Determine the (X, Y) coordinate at the center of the cell enclosing the given text.  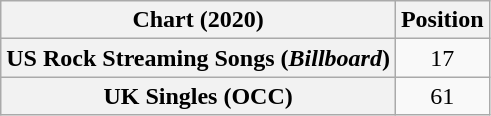
US Rock Streaming Songs (Billboard) (198, 58)
Position (442, 20)
17 (442, 58)
61 (442, 96)
Chart (2020) (198, 20)
UK Singles (OCC) (198, 96)
